Return the (x, y) coordinate for the center point of the cell that contains the specified text.  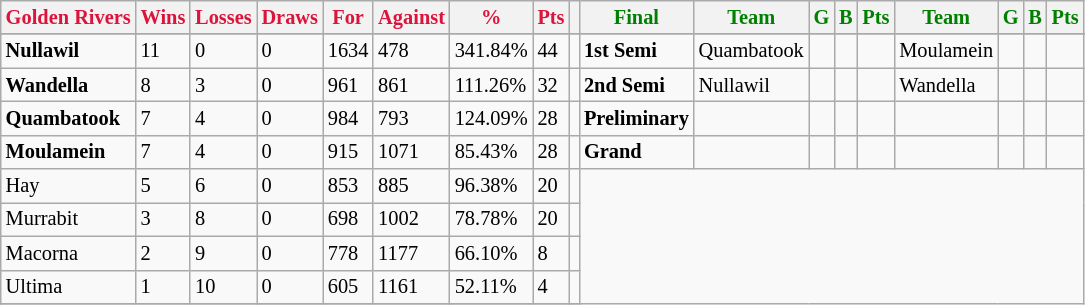
6 (223, 186)
1161 (412, 287)
698 (348, 219)
For (348, 17)
861 (412, 85)
85.43% (492, 152)
Murrabit (68, 219)
778 (348, 253)
Grand (636, 152)
885 (412, 186)
2 (164, 253)
9 (223, 253)
96.38% (492, 186)
1177 (412, 253)
1071 (412, 152)
1 (164, 287)
% (492, 17)
Losses (223, 17)
1st Semi (636, 51)
2nd Semi (636, 85)
111.26% (492, 85)
Final (636, 17)
341.84% (492, 51)
961 (348, 85)
Preliminary (636, 118)
78.78% (492, 219)
5 (164, 186)
11 (164, 51)
52.11% (492, 287)
Golden Rivers (68, 17)
793 (412, 118)
478 (412, 51)
44 (552, 51)
Draws (290, 17)
10 (223, 287)
605 (348, 287)
Macorna (68, 253)
Ultima (68, 287)
Against (412, 17)
984 (348, 118)
1002 (412, 219)
32 (552, 85)
66.10% (492, 253)
Hay (68, 186)
Wins (164, 17)
1634 (348, 51)
853 (348, 186)
915 (348, 152)
124.09% (492, 118)
